Return (X, Y) of the center of cell containing provided text 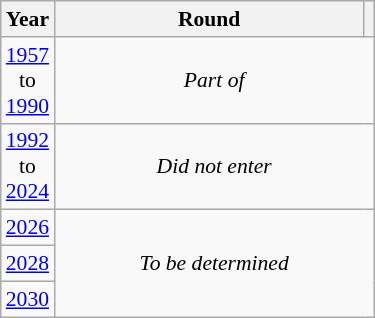
Year (28, 19)
Did not enter (214, 166)
2026 (28, 228)
Round (209, 19)
Part of (214, 80)
2030 (28, 299)
1957to1990 (28, 80)
1992to2024 (28, 166)
To be determined (214, 264)
2028 (28, 264)
